Scan for the cell matching the given text and deliver its [x, y] coordinate at center. 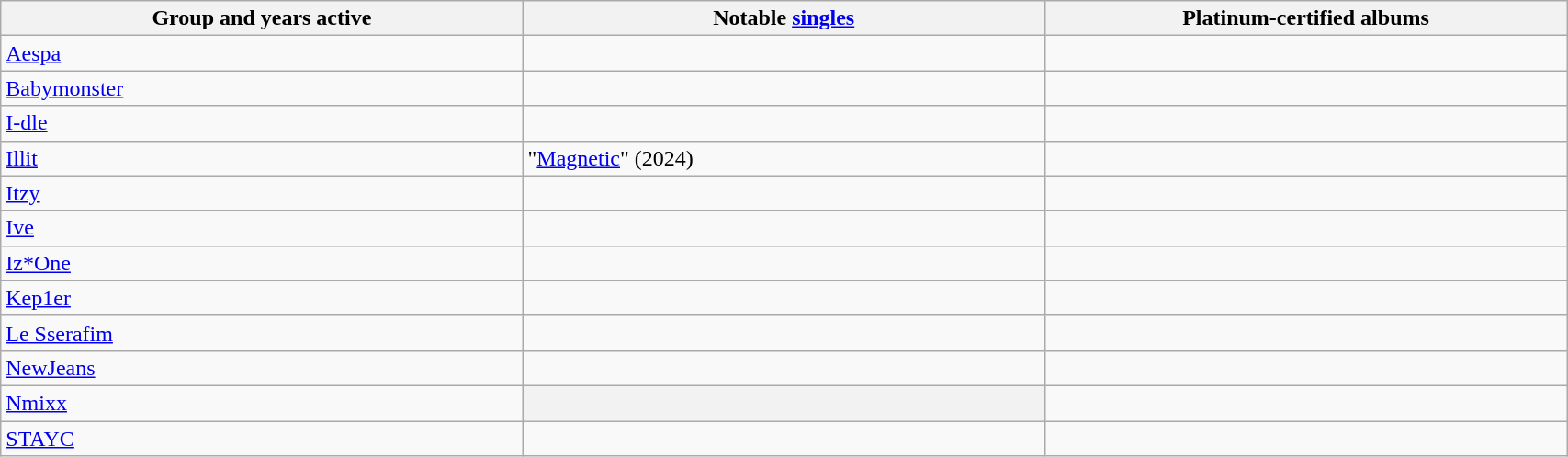
NewJeans [262, 368]
Platinum-certified albums [1305, 18]
Illit [262, 158]
I-dle [262, 123]
Ive [262, 228]
Nmixx [262, 403]
Le Sserafim [262, 333]
"Magnetic" (2024) [784, 158]
STAYC [262, 439]
Group and years active [262, 18]
Kep1er [262, 298]
Itzy [262, 193]
Aespa [262, 53]
Notable singles [784, 18]
Iz*One [262, 263]
Babymonster [262, 88]
